Determine the (X, Y) coordinate at the center of the cell enclosing the given text.  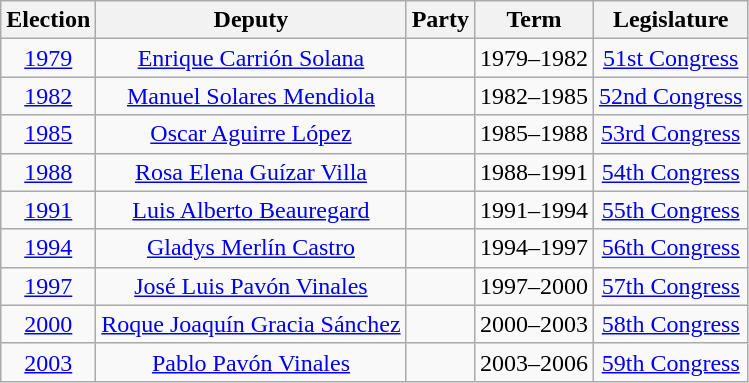
1985 (48, 134)
Legislature (671, 20)
53rd Congress (671, 134)
Oscar Aguirre López (251, 134)
Deputy (251, 20)
1994 (48, 248)
1985–1988 (534, 134)
58th Congress (671, 324)
Enrique Carrión Solana (251, 58)
1997–2000 (534, 286)
1997 (48, 286)
1994–1997 (534, 248)
2003 (48, 362)
1991–1994 (534, 210)
1979–1982 (534, 58)
Luis Alberto Beauregard (251, 210)
1988 (48, 172)
52nd Congress (671, 96)
1982–1985 (534, 96)
Election (48, 20)
Gladys Merlín Castro (251, 248)
54th Congress (671, 172)
51st Congress (671, 58)
Pablo Pavón Vinales (251, 362)
Term (534, 20)
1988–1991 (534, 172)
1991 (48, 210)
Party (440, 20)
Manuel Solares Mendiola (251, 96)
Rosa Elena Guízar Villa (251, 172)
2000 (48, 324)
55th Congress (671, 210)
1982 (48, 96)
59th Congress (671, 362)
57th Congress (671, 286)
Roque Joaquín Gracia Sánchez (251, 324)
2003–2006 (534, 362)
José Luis Pavón Vinales (251, 286)
1979 (48, 58)
2000–2003 (534, 324)
56th Congress (671, 248)
